Identify which cell holds the provided text, then report its [X, Y] central coordinate. 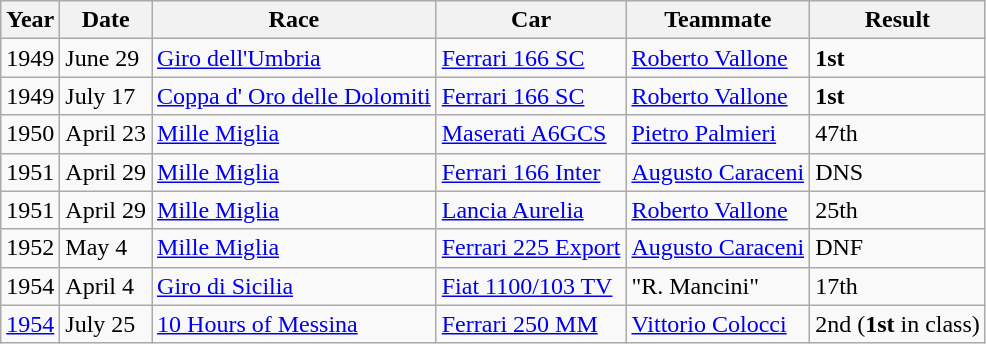
July 17 [106, 96]
Ferrari 250 MM [531, 324]
Date [106, 20]
July 25 [106, 324]
47th [898, 134]
17th [898, 286]
Giro dell'Umbria [294, 58]
Fiat 1100/103 TV [531, 286]
Coppa d' Oro delle Dolomiti [294, 96]
DNF [898, 248]
1952 [30, 248]
May 4 [106, 248]
Ferrari 166 Inter [531, 172]
Ferrari 225 Export [531, 248]
April 4 [106, 286]
Year [30, 20]
Giro di Sicilia [294, 286]
Race [294, 20]
Pietro Palmieri [718, 134]
25th [898, 210]
10 Hours of Messina [294, 324]
April 23 [106, 134]
2nd (1st in class) [898, 324]
Teammate [718, 20]
1950 [30, 134]
Car [531, 20]
Lancia Aurelia [531, 210]
Result [898, 20]
Vittorio Colocci [718, 324]
"R. Mancini" [718, 286]
DNS [898, 172]
Maserati A6GCS [531, 134]
June 29 [106, 58]
